Find where the given text appears and provide that cell's center as (x, y) coordinate. 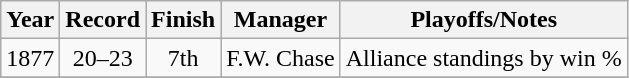
Manager (281, 20)
1877 (30, 58)
Finish (184, 20)
Record (103, 20)
Alliance standings by win % (484, 58)
7th (184, 58)
F.W. Chase (281, 58)
20–23 (103, 58)
Playoffs/Notes (484, 20)
Year (30, 20)
